Capture the cell that displays the provided text and extract its [x, y] central coordinate. 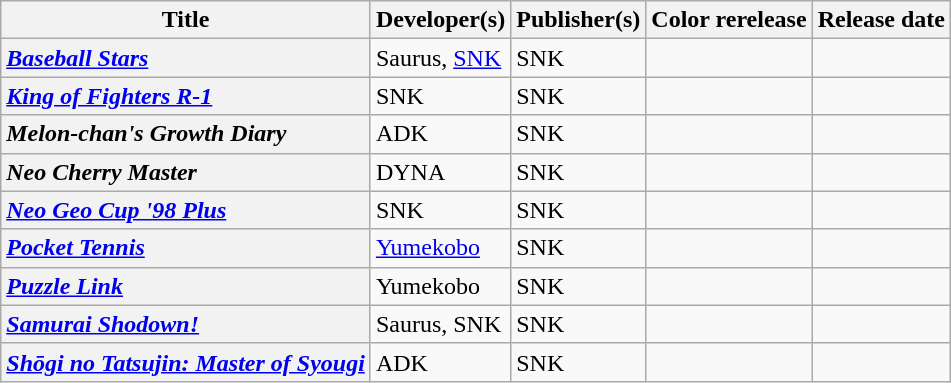
Neo Geo Cup '98 Plus [186, 210]
Shōgi no Tatsujin: Master of Syougi [186, 362]
Melon-chan's Growth Diary [186, 134]
Developer(s) [440, 20]
Release date [881, 20]
Color rerelease [729, 20]
Samurai Shodown! [186, 324]
Puzzle Link [186, 286]
DYNA [440, 172]
King of Fighters R-1 [186, 96]
Publisher(s) [578, 20]
Pocket Tennis [186, 248]
Baseball Stars [186, 58]
Title [186, 20]
Neo Cherry Master [186, 172]
